Search for the cell housing the specified text and yield its (X, Y) center coordinate. 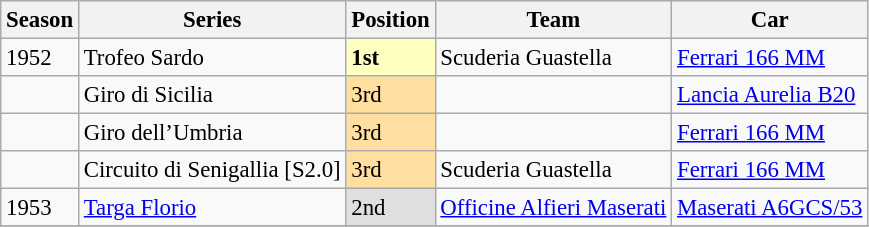
1952 (40, 58)
Series (212, 20)
2nd (390, 208)
Targa Florio (212, 208)
Team (554, 20)
Position (390, 20)
Car (770, 20)
Maserati A6GCS/53 (770, 208)
Giro dell’Umbria (212, 133)
Circuito di Senigallia [S2.0] (212, 170)
1st (390, 58)
1953 (40, 208)
Officine Alfieri Maserati (554, 208)
Lancia Aurelia B20 (770, 95)
Trofeo Sardo (212, 58)
Season (40, 20)
Giro di Sicilia (212, 95)
